Provide the (X, Y) coordinate of the cell's center where the given text is located.  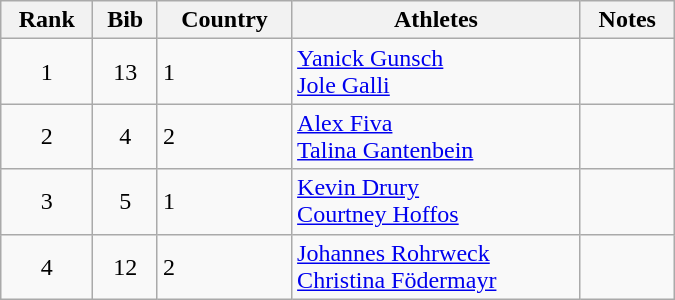
5 (126, 202)
Johannes RohrweckChristina Födermayr (436, 266)
12 (126, 266)
13 (126, 72)
Rank (47, 20)
Alex FivaTalina Gantenbein (436, 136)
Notes (627, 20)
Bib (126, 20)
3 (47, 202)
Country (224, 20)
Yanick GunschJole Galli (436, 72)
Kevin DruryCourtney Hoffos (436, 202)
Athletes (436, 20)
